Locate the cell with the specified text and output its (X, Y) center coordinate. 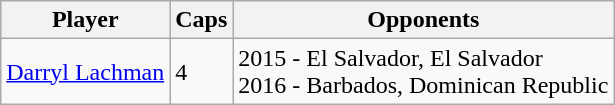
Opponents (424, 20)
Player (86, 20)
2015 - El Salvador, El Salvador2016 - Barbados, Dominican Republic (424, 72)
Darryl Lachman (86, 72)
Caps (202, 20)
4 (202, 72)
